Provide the (X, Y) coordinate of the cell's center where the given text is located.  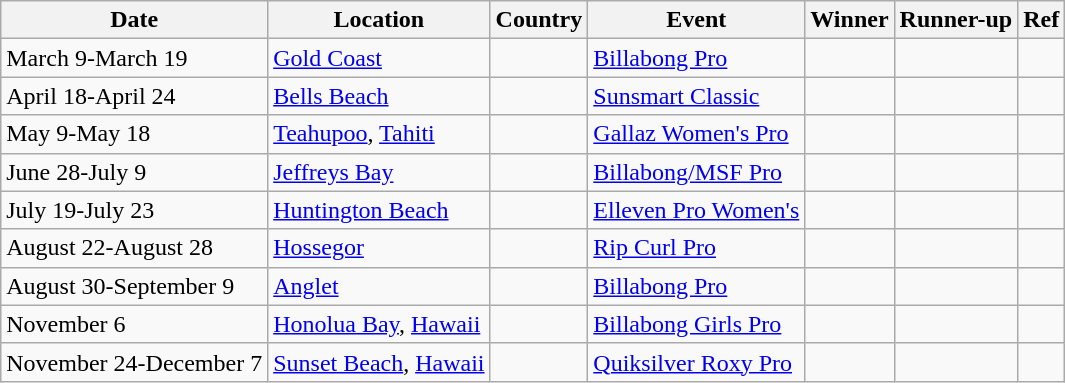
Ref (1042, 20)
Runner-up (956, 20)
March 9-March 19 (134, 58)
Bells Beach (379, 96)
August 30-September 9 (134, 286)
Location (379, 20)
Hossegor (379, 248)
Winner (850, 20)
November 6 (134, 324)
Billabong/MSF Pro (696, 172)
Huntington Beach (379, 210)
Honolua Bay, Hawaii (379, 324)
Quiksilver Roxy Pro (696, 362)
Gold Coast (379, 58)
July 19-July 23 (134, 210)
Jeffreys Bay (379, 172)
June 28-July 9 (134, 172)
Date (134, 20)
Billabong Girls Pro (696, 324)
August 22-August 28 (134, 248)
April 18-April 24 (134, 96)
May 9-May 18 (134, 134)
Sunset Beach, Hawaii (379, 362)
Teahupoo, Tahiti (379, 134)
Sunsmart Classic (696, 96)
Rip Curl Pro (696, 248)
Anglet (379, 286)
Country (539, 20)
Event (696, 20)
November 24-December 7 (134, 362)
Gallaz Women's Pro (696, 134)
Elleven Pro Women's (696, 210)
